For the text-containing cell, return its midpoint in [x, y] coordinate format. 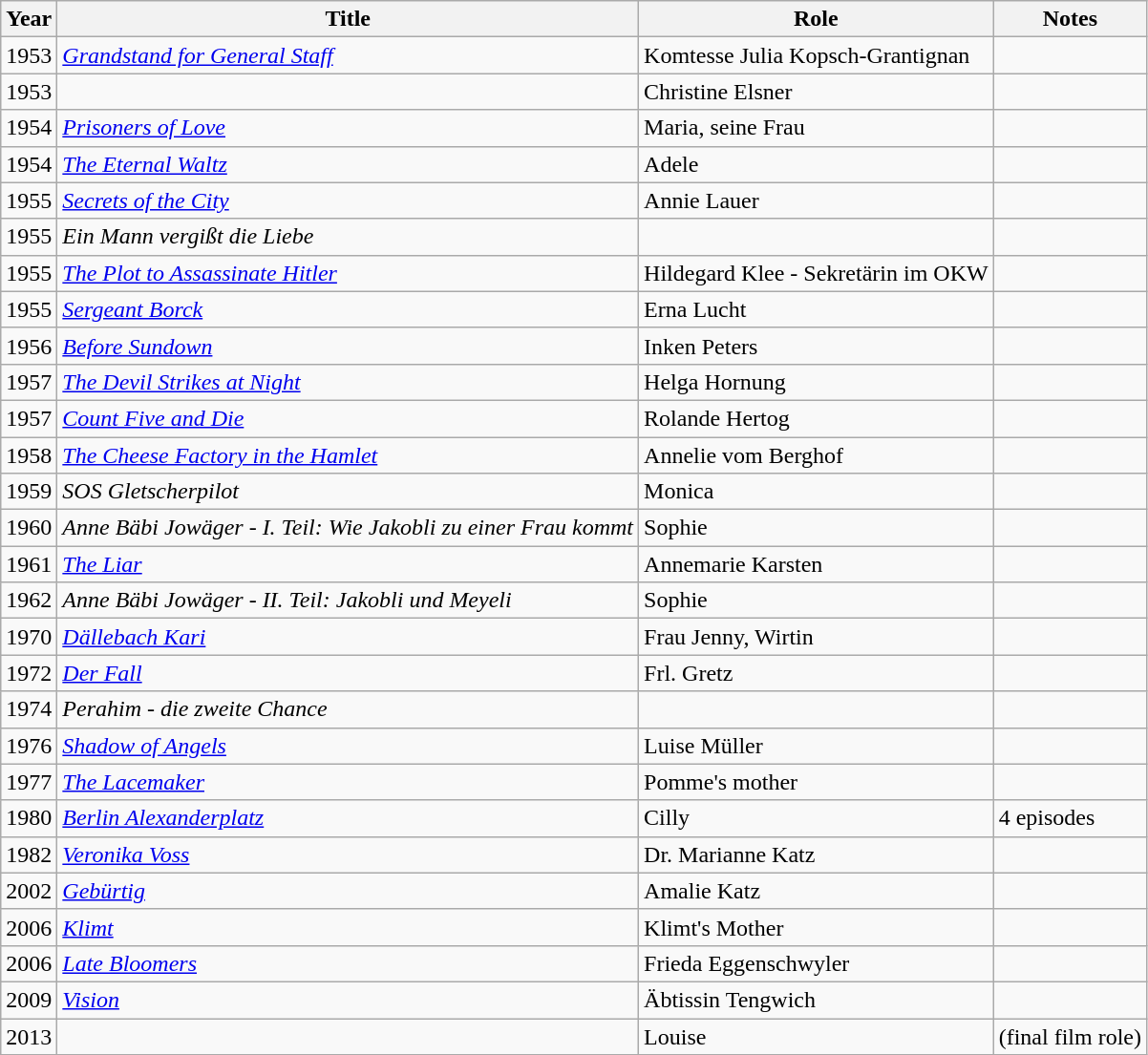
Annemarie Karsten [817, 564]
Sergeant Borck [348, 309]
Berlin Alexanderplatz [348, 818]
1970 [29, 637]
Helga Hornung [817, 382]
Frau Jenny, Wirtin [817, 637]
4 episodes [1070, 818]
1976 [29, 746]
The Cheese Factory in the Hamlet [348, 455]
Title [348, 19]
The Plot to Assassinate Hitler [348, 273]
Secrets of the City [348, 200]
The Lacemaker [348, 782]
2002 [29, 891]
Louise [817, 1036]
Adele [817, 164]
Frl. Gretz [817, 673]
Hildegard Klee - Sekretärin im OKW [817, 273]
Role [817, 19]
Notes [1070, 19]
Before Sundown [348, 346]
Shadow of Angels [348, 746]
Klimt [348, 927]
The Eternal Waltz [348, 164]
Rolande Hertog [817, 418]
Der Fall [348, 673]
1972 [29, 673]
Ein Mann vergißt die Liebe [348, 237]
Christine Elsner [817, 92]
1959 [29, 492]
Monica [817, 492]
Grandstand for General Staff [348, 55]
Late Bloomers [348, 963]
Dr. Marianne Katz [817, 855]
2013 [29, 1036]
Annelie vom Berghof [817, 455]
1960 [29, 528]
1961 [29, 564]
2009 [29, 1000]
Count Five and Die [348, 418]
(final film role) [1070, 1036]
1977 [29, 782]
1974 [29, 709]
1958 [29, 455]
Year [29, 19]
Veronika Voss [348, 855]
Erna Lucht [817, 309]
Vision [348, 1000]
The Devil Strikes at Night [348, 382]
Perahim - die zweite Chance [348, 709]
The Liar [348, 564]
Annie Lauer [817, 200]
Pomme's mother [817, 782]
1982 [29, 855]
Luise Müller [817, 746]
Inken Peters [817, 346]
Äbtissin Tengwich [817, 1000]
Dällebach Kari [348, 637]
Maria, seine Frau [817, 128]
Klimt's Mother [817, 927]
SOS Gletscherpilot [348, 492]
Cilly [817, 818]
Amalie Katz [817, 891]
Anne Bäbi Jowäger - II. Teil: Jakobli und Meyeli [348, 601]
Komtesse Julia Kopsch-Grantignan [817, 55]
Anne Bäbi Jowäger - I. Teil: Wie Jakobli zu einer Frau kommt [348, 528]
Gebürtig [348, 891]
1956 [29, 346]
1962 [29, 601]
1980 [29, 818]
Frieda Eggenschwyler [817, 963]
Prisoners of Love [348, 128]
